Find where the given text appears and provide that cell's center as [x, y] coordinate. 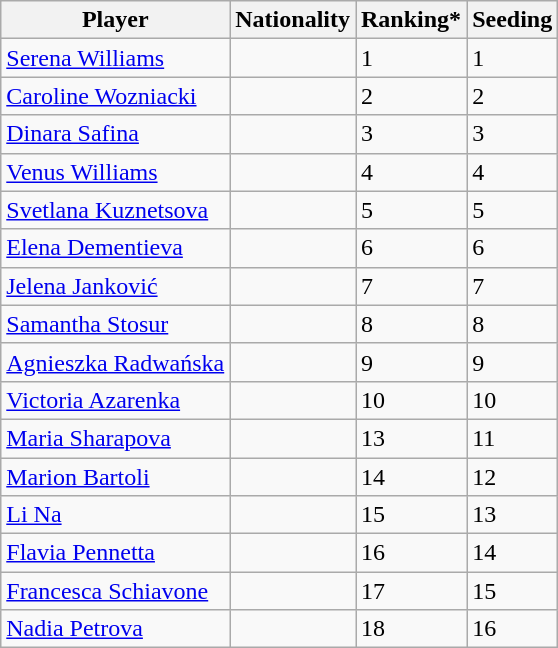
Player [116, 20]
Li Na [116, 515]
Ranking* [412, 20]
Victoria Azarenka [116, 400]
Elena Dementieva [116, 248]
Dinara Safina [116, 134]
11 [512, 438]
Nadia Petrova [116, 629]
Venus Williams [116, 172]
17 [412, 591]
Serena Williams [116, 58]
Seeding [512, 20]
Nationality [293, 20]
Jelena Janković [116, 286]
Caroline Wozniacki [116, 96]
18 [412, 629]
Samantha Stosur [116, 324]
Francesca Schiavone [116, 591]
Maria Sharapova [116, 438]
12 [512, 477]
Svetlana Kuznetsova [116, 210]
Flavia Pennetta [116, 553]
Agnieszka Radwańska [116, 362]
Marion Bartoli [116, 477]
